Pinpoint the cell where the given text exists, returning its (x, y) midpoint coordinate. 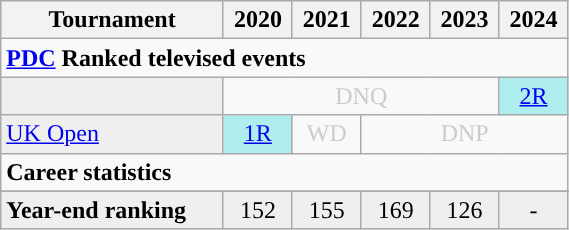
2021 (326, 20)
Tournament (112, 20)
2022 (396, 20)
Career statistics (284, 172)
2020 (258, 20)
2024 (534, 20)
Year-end ranking (112, 210)
2R (534, 96)
UK Open (112, 134)
126 (464, 210)
WD (326, 134)
- (534, 210)
2023 (464, 20)
155 (326, 210)
DNQ (361, 96)
DNP (464, 134)
1R (258, 134)
152 (258, 210)
169 (396, 210)
PDC Ranked televised events (284, 58)
